Locate the cell with the specified text and output its (X, Y) center coordinate. 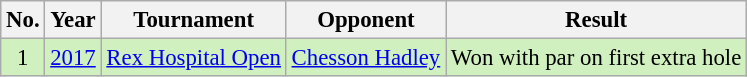
No. (23, 20)
Chesson Hadley (366, 58)
Won with par on first extra hole (596, 58)
Opponent (366, 20)
Rex Hospital Open (194, 58)
1 (23, 58)
2017 (73, 58)
Result (596, 20)
Year (73, 20)
Tournament (194, 20)
